Search for the cell housing the specified text and yield its [x, y] center coordinate. 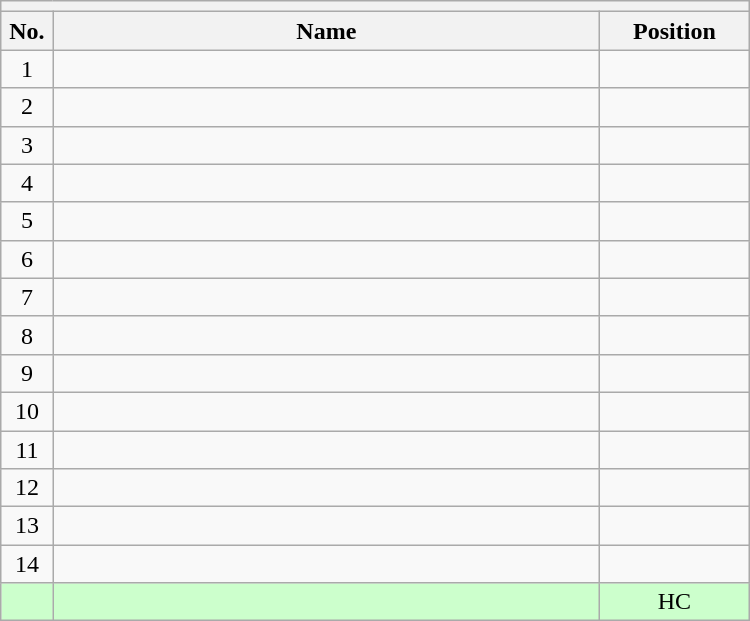
11 [27, 449]
2 [27, 107]
9 [27, 373]
Name [326, 31]
14 [27, 564]
Position [675, 31]
3 [27, 145]
7 [27, 297]
6 [27, 259]
5 [27, 221]
13 [27, 526]
12 [27, 488]
No. [27, 31]
10 [27, 411]
8 [27, 335]
1 [27, 69]
4 [27, 183]
HC [675, 602]
